Identify which cell holds the provided text, then report its [x, y] central coordinate. 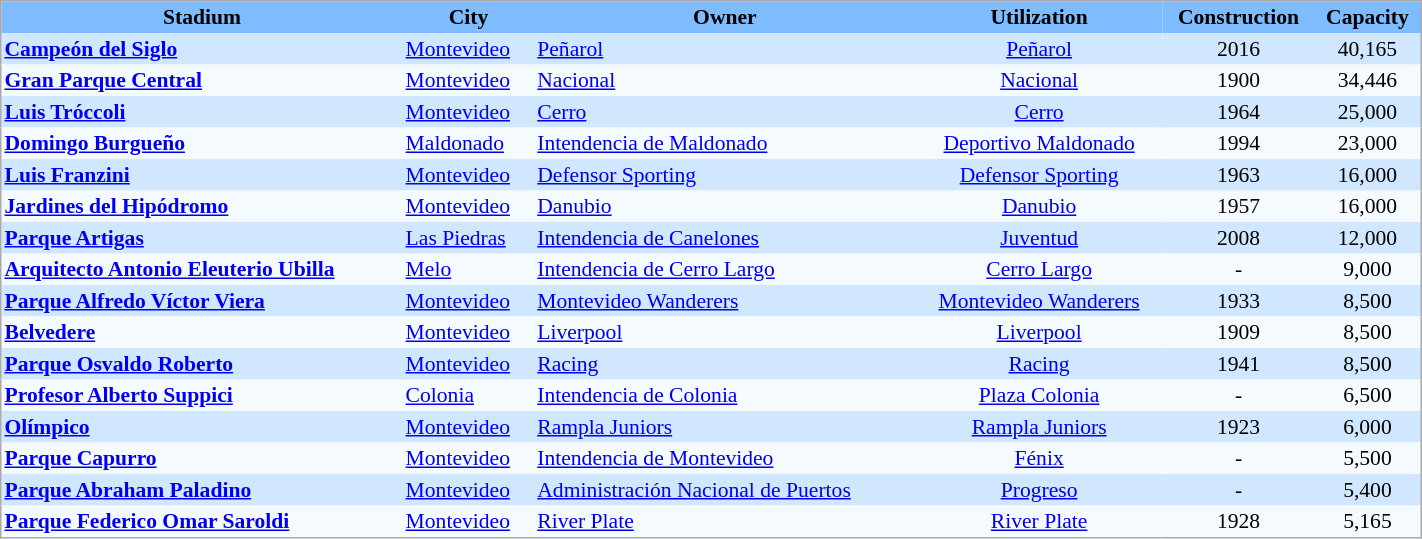
Arquitecto Antonio Eleuterio Ubilla [202, 270]
Profesor Alberto Suppici [202, 396]
Parque Alfredo Víctor Viera [202, 301]
Deportivo Maldonado [1040, 144]
Luis Tróccoli [202, 112]
40,165 [1368, 49]
Plaza Colonia [1040, 396]
34,446 [1368, 80]
5,165 [1368, 522]
25,000 [1368, 112]
6,500 [1368, 396]
1900 [1239, 80]
2008 [1239, 238]
Parque Osvaldo Roberto [202, 364]
City [469, 17]
Colonia [469, 396]
23,000 [1368, 144]
Parque Capurro [202, 458]
1957 [1239, 206]
Progreso [1040, 490]
Campeón del Siglo [202, 49]
Intendencia de Maldonado [724, 144]
1933 [1239, 301]
Las Piedras [469, 238]
Intendencia de Colonia [724, 396]
Olímpico [202, 427]
1909 [1239, 332]
Cerro Largo [1040, 270]
Construction [1239, 17]
Juventud [1040, 238]
Owner [724, 17]
1941 [1239, 364]
Jardines del Hipódromo [202, 206]
Parque Federico Omar Saroldi [202, 522]
1963 [1239, 175]
6,000 [1368, 427]
Parque Abraham Paladino [202, 490]
Intendencia de Canelones [724, 238]
Stadium [202, 17]
Luis Franzini [202, 175]
Intendencia de Cerro Largo [724, 270]
1923 [1239, 427]
12,000 [1368, 238]
Intendencia de Montevideo [724, 458]
2016 [1239, 49]
1964 [1239, 112]
Capacity [1368, 17]
Gran Parque Central [202, 80]
Utilization [1040, 17]
5,500 [1368, 458]
9,000 [1368, 270]
1928 [1239, 522]
Belvedere [202, 332]
1994 [1239, 144]
Domingo Burgueño [202, 144]
Fénix [1040, 458]
Parque Artigas [202, 238]
Administración Nacional de Puertos [724, 490]
Maldonado [469, 144]
5,400 [1368, 490]
Melo [469, 270]
